Detect which cell encompasses the target text, then output its (x, y) center coordinate. 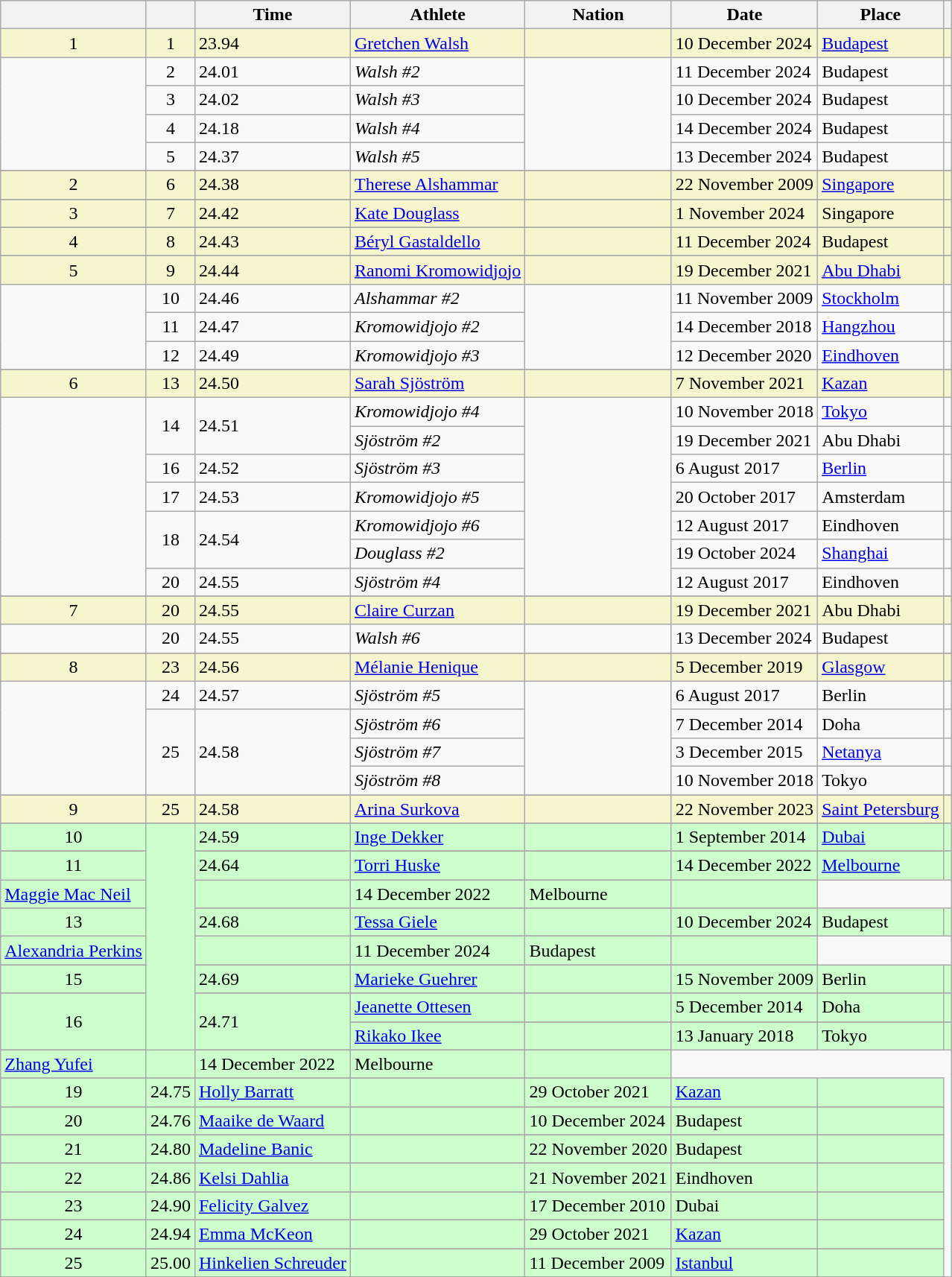
22 November 2020 (598, 1149)
Walsh #6 (437, 638)
Maggie Mac Neil (74, 894)
19 October 2024 (744, 554)
Kelsi Dahlia (273, 1177)
24.38 (273, 185)
Torri Huske (437, 866)
24.69 (273, 979)
24.42 (273, 213)
21 (74, 1149)
1 September 2014 (744, 837)
Kromowidjojo #2 (437, 326)
7 November 2021 (744, 384)
Walsh #3 (437, 100)
5 December 2014 (744, 1007)
Sjöström #2 (437, 440)
Glasgow (880, 667)
11 December 2009 (598, 1263)
17 December 2010 (598, 1205)
Hangzhou (880, 326)
Kromowidjojo #6 (437, 525)
Kromowidjojo #3 (437, 355)
24.43 (273, 241)
24.59 (273, 837)
Holly Barratt (273, 1092)
Sjöström #7 (437, 752)
Walsh #4 (437, 128)
24.47 (273, 326)
Therese Alshammar (437, 185)
Zhang Yufei (74, 1064)
Time (273, 15)
3 December 2015 (744, 752)
15 November 2009 (744, 979)
Marieke Guehrer (437, 979)
24.75 (170, 1092)
Saint Petersburg (880, 808)
Mélanie Henique (437, 667)
Rikako Ikee (437, 1036)
24.56 (273, 667)
22 November 2023 (744, 808)
1 November 2024 (744, 213)
Maaike de Waard (273, 1121)
24.49 (273, 355)
24.71 (273, 1021)
Ranomi Kromowidjojo (437, 270)
12 December 2020 (744, 355)
24.80 (170, 1149)
Netanya (880, 752)
17 (170, 497)
Sjöström #8 (437, 780)
24.90 (170, 1205)
Alexandria Perkins (74, 951)
12 (170, 355)
20 October 2017 (744, 497)
24.94 (170, 1234)
24.46 (273, 298)
Walsh #2 (437, 72)
Douglass #2 (437, 554)
24.57 (273, 695)
5 December 2019 (744, 667)
7 December 2014 (744, 723)
14 December 2024 (744, 128)
Hinkelien Schreuder (273, 1263)
21 November 2021 (598, 1177)
Emma McKeon (273, 1234)
24.64 (273, 866)
Arina Surkova (437, 808)
Athlete (437, 15)
Inge Dekker (437, 837)
24.68 (273, 922)
Shanghai (880, 554)
Claire Curzan (437, 610)
22 November 2009 (744, 185)
Alshammar #2 (437, 298)
24.01 (273, 72)
Sjöström #6 (437, 723)
24.18 (273, 128)
24.52 (273, 469)
11 November 2009 (744, 298)
22 (74, 1177)
Madeline Banic (273, 1149)
24.02 (273, 100)
15 (74, 979)
24.86 (170, 1177)
25.00 (170, 1263)
Felicity Galvez (273, 1205)
24.50 (273, 384)
14 December 2018 (744, 326)
23.94 (273, 43)
Gretchen Walsh (437, 43)
Sjöström #5 (437, 695)
19 (74, 1092)
Sjöström #3 (437, 469)
Sarah Sjöström (437, 384)
Tessa Giele (437, 922)
24.44 (273, 270)
24.37 (273, 156)
Stockholm (880, 298)
24.76 (170, 1121)
13 January 2018 (744, 1036)
Istanbul (744, 1263)
Sjöström #4 (437, 582)
Place (880, 15)
24.54 (273, 539)
Nation (598, 15)
Amsterdam (880, 497)
18 (170, 539)
24.53 (273, 497)
14 (170, 426)
Kromowidjojo #4 (437, 412)
Walsh #5 (437, 156)
Béryl Gastaldello (437, 241)
24.51 (273, 426)
Kate Douglass (437, 213)
Kromowidjojo #5 (437, 497)
Jeanette Ottesen (437, 1007)
Date (744, 15)
